Identify which cell holds the provided text, then report its (x, y) central coordinate. 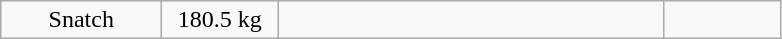
180.5 kg (220, 20)
Snatch (82, 20)
